Search for the cell housing the specified text and yield its (X, Y) center coordinate. 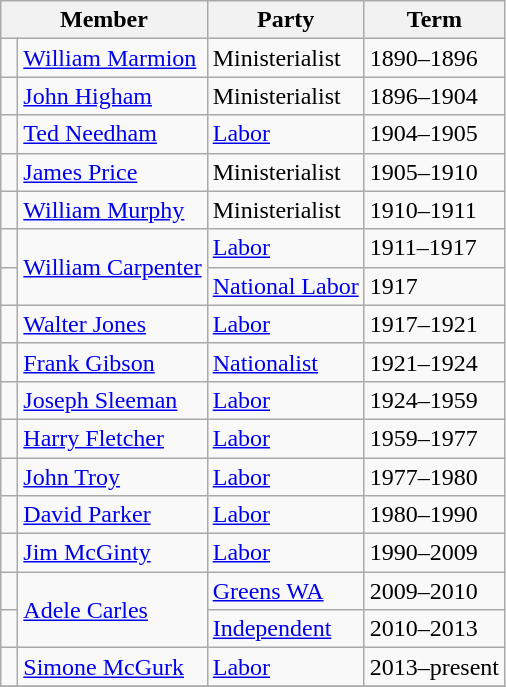
William Marmion (112, 58)
2009–2010 (434, 591)
William Murphy (112, 210)
Party (286, 20)
David Parker (112, 515)
James Price (112, 172)
1896–1904 (434, 96)
1977–1980 (434, 477)
Member (104, 20)
1911–1917 (434, 248)
Simone McGurk (112, 667)
John Troy (112, 477)
Frank Gibson (112, 362)
1921–1924 (434, 362)
Independent (286, 629)
Greens WA (286, 591)
1980–1990 (434, 515)
1890–1896 (434, 58)
Joseph Sleeman (112, 400)
Walter Jones (112, 324)
1904–1905 (434, 134)
1959–1977 (434, 438)
Harry Fletcher (112, 438)
Ted Needham (112, 134)
1905–1910 (434, 172)
1924–1959 (434, 400)
John Higham (112, 96)
1990–2009 (434, 553)
1910–1911 (434, 210)
1917–1921 (434, 324)
National Labor (286, 286)
William Carpenter (112, 267)
Jim McGinty (112, 553)
Term (434, 20)
Adele Carles (112, 610)
1917 (434, 286)
Nationalist (286, 362)
2010–2013 (434, 629)
2013–present (434, 667)
